Scan for the cell matching the given text and deliver its [x, y] coordinate at center. 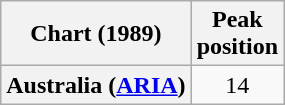
Australia (ARIA) [96, 85]
Chart (1989) [96, 34]
Peakposition [237, 34]
14 [237, 85]
